Determine the [x, y] coordinate at the center of the cell enclosing the given text.  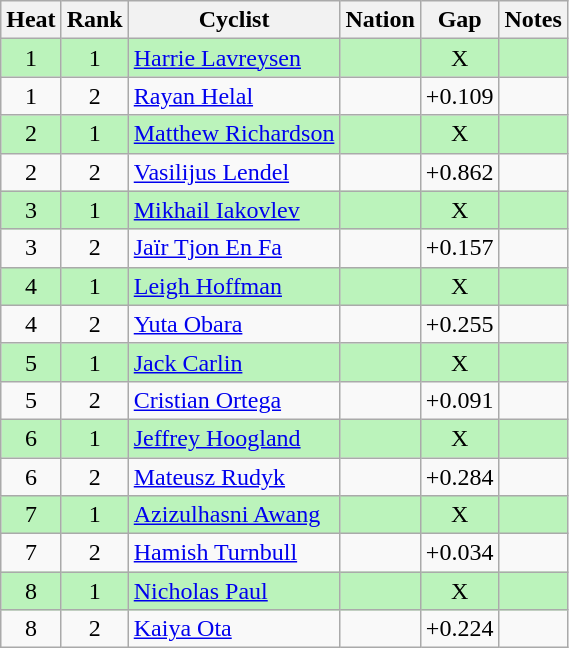
Gap [460, 20]
Nicholas Paul [234, 591]
Mateusz Rudyk [234, 477]
Jack Carlin [234, 362]
+0.034 [460, 553]
Rank [94, 20]
Mikhail Iakovlev [234, 210]
+0.109 [460, 96]
Jeffrey Hoogland [234, 438]
+0.091 [460, 400]
+0.224 [460, 629]
Nation [380, 20]
Cristian Ortega [234, 400]
Jaïr Tjon En Fa [234, 248]
Notes [533, 20]
Hamish Turnbull [234, 553]
Heat [31, 20]
Matthew Richardson [234, 134]
Yuta Obara [234, 324]
Vasilijus Lendel [234, 172]
Harrie Lavreysen [234, 58]
Azizulhasni Awang [234, 515]
Cyclist [234, 20]
+0.157 [460, 248]
+0.284 [460, 477]
Kaiya Ota [234, 629]
Leigh Hoffman [234, 286]
Rayan Helal [234, 96]
+0.862 [460, 172]
+0.255 [460, 324]
